Pinpoint the cell where the given text exists, returning its [x, y] midpoint coordinate. 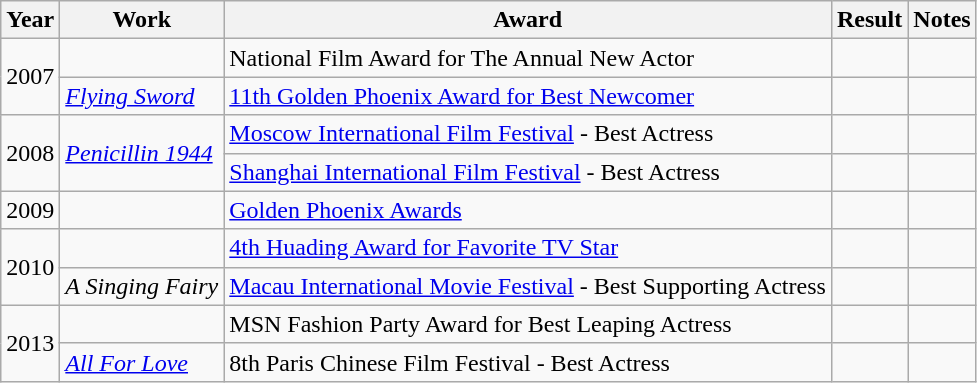
Award [528, 20]
National Film Award for The Annual New Actor [528, 58]
All For Love [142, 362]
11th Golden Phoenix Award for Best Newcomer [528, 96]
Shanghai International Film Festival - Best Actress [528, 172]
Flying Sword [142, 96]
2007 [30, 77]
Golden Phoenix Awards [528, 210]
2010 [30, 267]
2009 [30, 210]
Penicillin 1944 [142, 153]
Macau International Movie Festival - Best Supporting Actress [528, 286]
Year [30, 20]
Result [869, 20]
8th Paris Chinese Film Festival - Best Actress [528, 362]
2008 [30, 153]
Work [142, 20]
A Singing Fairy [142, 286]
Notes [942, 20]
4th Huading Award for Favorite TV Star [528, 248]
MSN Fashion Party Award for Best Leaping Actress [528, 324]
Moscow International Film Festival - Best Actress [528, 134]
2013 [30, 343]
